Scan for the cell matching the given text and deliver its [X, Y] coordinate at center. 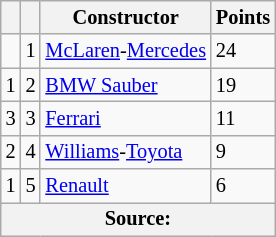
11 [243, 118]
6 [243, 186]
Source: [138, 219]
9 [243, 152]
McLaren-Mercedes [125, 51]
24 [243, 51]
BMW Sauber [125, 85]
4 [31, 152]
Constructor [125, 17]
Ferrari [125, 118]
5 [31, 186]
Renault [125, 186]
19 [243, 85]
Williams-Toyota [125, 152]
Points [243, 17]
